Determine the [X, Y] coordinate at the center of the cell enclosing the given text.  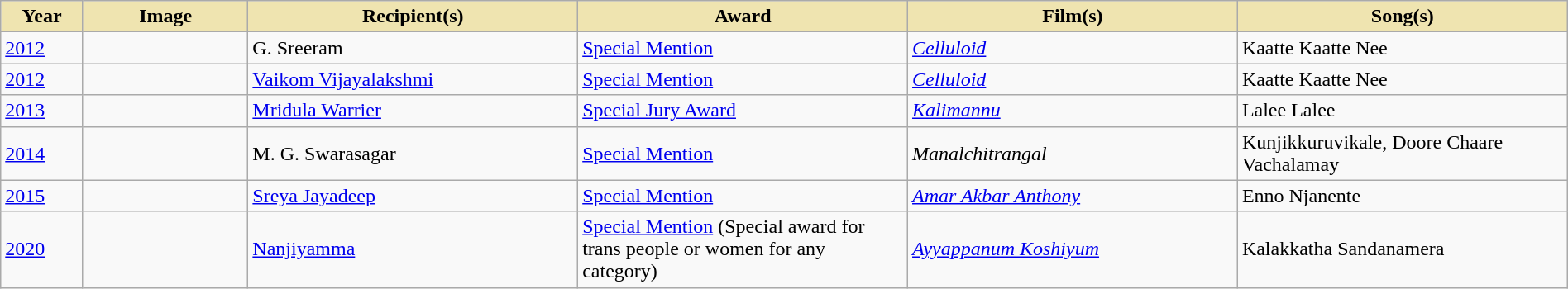
Lalee Lalee [1403, 111]
Film(s) [1073, 17]
2014 [42, 154]
Amar Akbar Anthony [1073, 196]
Song(s) [1403, 17]
M. G. Swarasagar [414, 154]
Enno Njanente [1403, 196]
Special Mention (Special award for trans people or women for any category) [743, 249]
2013 [42, 111]
Sreya Jayadeep [414, 196]
Award [743, 17]
Recipient(s) [414, 17]
Kunjikkuruvikale, Doore Chaare Vachalamay [1403, 154]
Kalakkatha Sandanamera [1403, 249]
Vaikom Vijayalakshmi [414, 79]
2020 [42, 249]
2015 [42, 196]
Mridula Warrier [414, 111]
Ayyappanum Koshiyum [1073, 249]
Year [42, 17]
Kalimannu [1073, 111]
Manalchitrangal [1073, 154]
Image [165, 17]
Special Jury Award [743, 111]
Nanjiyamma [414, 249]
G. Sreeram [414, 48]
